Scan for the cell matching the given text and deliver its (X, Y) coordinate at center. 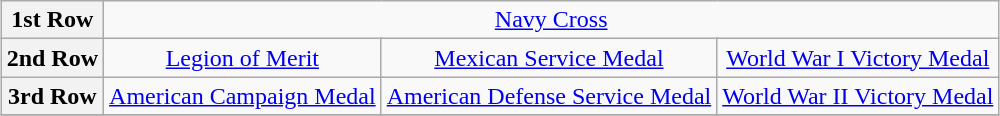
Legion of Merit (243, 58)
2nd Row (52, 58)
American Defense Service Medal (549, 96)
Mexican Service Medal (549, 58)
World War I Victory Medal (858, 58)
Navy Cross (552, 20)
American Campaign Medal (243, 96)
World War II Victory Medal (858, 96)
3rd Row (52, 96)
1st Row (52, 20)
